Output the (X, Y) coordinate of the center of the cell containing the given text.  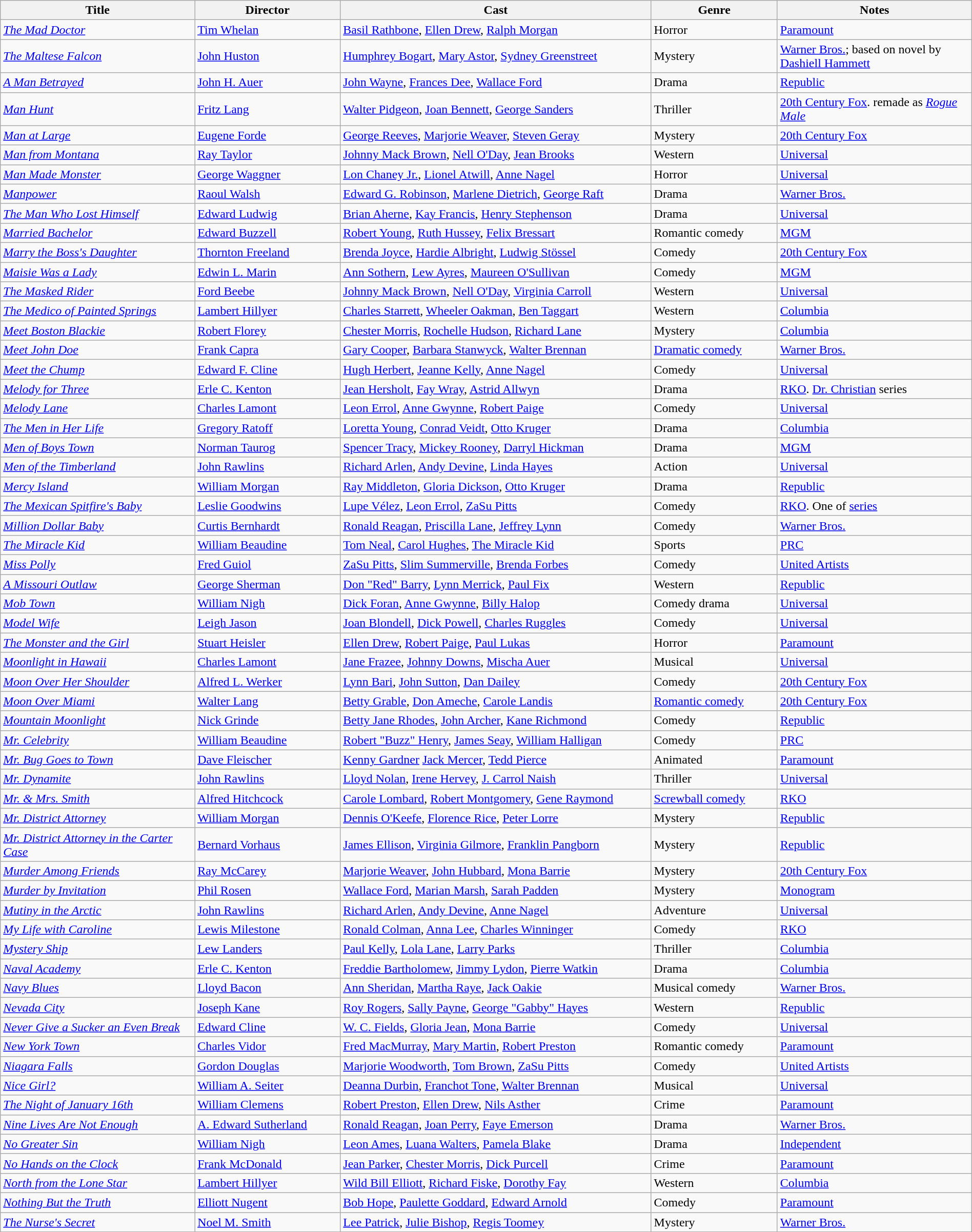
Robert "Buzz" Henry, James Seay, William Halligan (496, 740)
The Maltese Falcon (97, 56)
20th Century Fox. remade as Rogue Male (875, 109)
Elliott Nugent (268, 1202)
Deanna Durbin, Franchot Tone, Walter Brennan (496, 1085)
Never Give a Sucker an Even Break (97, 1027)
Eugene Forde (268, 135)
Spencer Tracy, Mickey Rooney, Darryl Hickman (496, 447)
Navy Blues (97, 988)
Manpower (97, 194)
Dave Fleischer (268, 759)
William Clemens (268, 1105)
Leigh Jason (268, 623)
The Miracle Kid (97, 545)
Moon Over Her Shoulder (97, 682)
Maisie Was a Lady (97, 272)
Jane Frazee, Johnny Downs, Mischa Auer (496, 662)
John Wayne, Frances Dee, Wallace Ford (496, 83)
Paul Kelly, Lola Lane, Larry Parks (496, 949)
Mr. District Attorney (97, 818)
Lloyd Bacon (268, 988)
Lon Chaney Jr., Lionel Atwill, Anne Nagel (496, 174)
Hugh Herbert, Jeanne Kelly, Anne Nagel (496, 369)
Director (268, 10)
Brian Aherne, Kay Francis, Henry Stephenson (496, 213)
Marry the Boss's Daughter (97, 252)
Brenda Joyce, Hardie Albright, Ludwig Stössel (496, 252)
W. C. Fields, Gloria Jean, Mona Barrie (496, 1027)
Man at Large (97, 135)
Lloyd Nolan, Irene Hervey, J. Carrol Naish (496, 779)
No Hands on the Clock (97, 1163)
Jean Parker, Chester Morris, Dick Purcell (496, 1163)
Phil Rosen (268, 890)
Title (97, 10)
The Mad Doctor (97, 30)
Leon Errol, Anne Gwynne, Robert Paige (496, 408)
The Medico of Painted Springs (97, 311)
No Greater Sin (97, 1144)
The Men in Her Life (97, 428)
Mob Town (97, 604)
Leslie Goodwins (268, 506)
Mr. & Mrs. Smith (97, 798)
Nice Girl? (97, 1085)
Tim Whelan (268, 30)
Meet John Doe (97, 350)
Meet the Chump (97, 369)
The Masked Rider (97, 292)
Ronald Reagan, Joan Perry, Faye Emerson (496, 1124)
Ann Sheridan, Martha Raye, Jack Oakie (496, 988)
Thornton Freeland (268, 252)
John H. Auer (268, 83)
Model Wife (97, 623)
Robert Young, Ruth Hussey, Felix Bressart (496, 233)
Adventure (714, 910)
Edward Ludwig (268, 213)
Lee Patrick, Julie Bishop, Regis Toomey (496, 1222)
Niagara Falls (97, 1066)
Married Bachelor (97, 233)
Genre (714, 10)
Basil Rathbone, Ellen Drew, Ralph Morgan (496, 30)
Humphrey Bogart, Mary Astor, Sydney Greenstreet (496, 56)
Charles Vidor (268, 1046)
Bernard Vorhaus (268, 845)
RKO. Dr. Christian series (875, 389)
Monogram (875, 890)
Nothing But the Truth (97, 1202)
Lupe Vélez, Leon Errol, ZaSu Pitts (496, 506)
Raoul Walsh (268, 194)
Richard Arlen, Andy Devine, Linda Hayes (496, 467)
Noel M. Smith (268, 1222)
New York Town (97, 1046)
Walter Pidgeon, Joan Bennett, George Sanders (496, 109)
Robert Preston, Ellen Drew, Nils Asther (496, 1105)
Dennis O'Keefe, Florence Rice, Peter Lorre (496, 818)
Wild Bill Elliott, Richard Fiske, Dorothy Fay (496, 1183)
Comedy drama (714, 604)
A Missouri Outlaw (97, 584)
The Night of January 16th (97, 1105)
Loretta Young, Conrad Veidt, Otto Kruger (496, 428)
Ray McCarey (268, 871)
Mr. Bug Goes to Town (97, 759)
Mr. Celebrity (97, 740)
Melody Lane (97, 408)
Men of the Timberland (97, 467)
Ray Middleton, Gloria Dickson, Otto Kruger (496, 486)
Carole Lombard, Robert Montgomery, Gene Raymond (496, 798)
George Waggner (268, 174)
Johnny Mack Brown, Nell O'Day, Virginia Carroll (496, 292)
Ray Taylor (268, 155)
My Life with Caroline (97, 930)
Gary Cooper, Barbara Stanwyck, Walter Brennan (496, 350)
Lynn Bari, John Sutton, Dan Dailey (496, 682)
Mercy Island (97, 486)
Don "Red" Barry, Lynn Merrick, Paul Fix (496, 584)
Musical comedy (714, 988)
Alfred L. Werker (268, 682)
Edwin L. Marin (268, 272)
The Nurse's Secret (97, 1222)
Animated (714, 759)
Naval Academy (97, 969)
ZaSu Pitts, Slim Summerville, Brenda Forbes (496, 564)
Ann Sothern, Lew Ayres, Maureen O'Sullivan (496, 272)
Murder by Invitation (97, 890)
Alfred Hitchcock (268, 798)
Joseph Kane (268, 1008)
Nevada City (97, 1008)
Jean Hersholt, Fay Wray, Astrid Allwyn (496, 389)
Edward G. Robinson, Marlene Dietrich, George Raft (496, 194)
A. Edward Sutherland (268, 1124)
Robert Florey (268, 331)
A Man Betrayed (97, 83)
Ellen Drew, Robert Paige, Paul Lukas (496, 643)
Fritz Lang (268, 109)
Frank McDonald (268, 1163)
Betty Grable, Don Ameche, Carole Landis (496, 701)
Lewis Milestone (268, 930)
The Man Who Lost Himself (97, 213)
Bob Hope, Paulette Goddard, Edward Arnold (496, 1202)
Fred MacMurray, Mary Martin, Robert Preston (496, 1046)
Man Made Monster (97, 174)
Marjorie Woodworth, Tom Brown, ZaSu Pitts (496, 1066)
James Ellison, Virginia Gilmore, Franklin Pangborn (496, 845)
Betty Jane Rhodes, John Archer, Kane Richmond (496, 721)
Gregory Ratoff (268, 428)
Gordon Douglas (268, 1066)
The Monster and the Girl (97, 643)
Johnny Mack Brown, Nell O'Day, Jean Brooks (496, 155)
Man Hunt (97, 109)
Norman Taurog (268, 447)
Mountain Moonlight (97, 721)
Independent (875, 1144)
Mr. District Attorney in the Carter Case (97, 845)
Lew Landers (268, 949)
Wallace Ford, Marian Marsh, Sarah Padden (496, 890)
Edward Buzzell (268, 233)
Sports (714, 545)
North from the Lone Star (97, 1183)
The Mexican Spitfire's Baby (97, 506)
Notes (875, 10)
Tom Neal, Carol Hughes, The Miracle Kid (496, 545)
Roy Rogers, Sally Payne, George "Gabby" Hayes (496, 1008)
Frank Capra (268, 350)
Men of Boys Town (97, 447)
George Sherman (268, 584)
Mr. Dynamite (97, 779)
Miss Polly (97, 564)
Action (714, 467)
Million Dollar Baby (97, 525)
Ford Beebe (268, 292)
Ronald Reagan, Priscilla Lane, Jeffrey Lynn (496, 525)
Nine Lives Are Not Enough (97, 1124)
Moon Over Miami (97, 701)
Warner Bros.; based on novel by Dashiell Hammett (875, 56)
Freddie Bartholomew, Jimmy Lydon, Pierre Watkin (496, 969)
Dick Foran, Anne Gwynne, Billy Halop (496, 604)
Cast (496, 10)
Fred Guiol (268, 564)
Murder Among Friends (97, 871)
Stuart Heisler (268, 643)
Curtis Bernhardt (268, 525)
Charles Starrett, Wheeler Oakman, Ben Taggart (496, 311)
Meet Boston Blackie (97, 331)
Leon Ames, Luana Walters, Pamela Blake (496, 1144)
Joan Blondell, Dick Powell, Charles Ruggles (496, 623)
Edward F. Cline (268, 369)
Chester Morris, Rochelle Hudson, Richard Lane (496, 331)
William A. Seiter (268, 1085)
Kenny Gardner Jack Mercer, Tedd Pierce (496, 759)
Walter Lang (268, 701)
Mutiny in the Arctic (97, 910)
Man from Montana (97, 155)
Ronald Colman, Anna Lee, Charles Winninger (496, 930)
Melody for Three (97, 389)
RKO. One of series (875, 506)
Marjorie Weaver, John Hubbard, Mona Barrie (496, 871)
Screwball comedy (714, 798)
Mystery Ship (97, 949)
George Reeves, Marjorie Weaver, Steven Geray (496, 135)
John Huston (268, 56)
Dramatic comedy (714, 350)
Nick Grinde (268, 721)
Moonlight in Hawaii (97, 662)
Richard Arlen, Andy Devine, Anne Nagel (496, 910)
Edward Cline (268, 1027)
